Locate the cell with the specified text and output its [x, y] center coordinate. 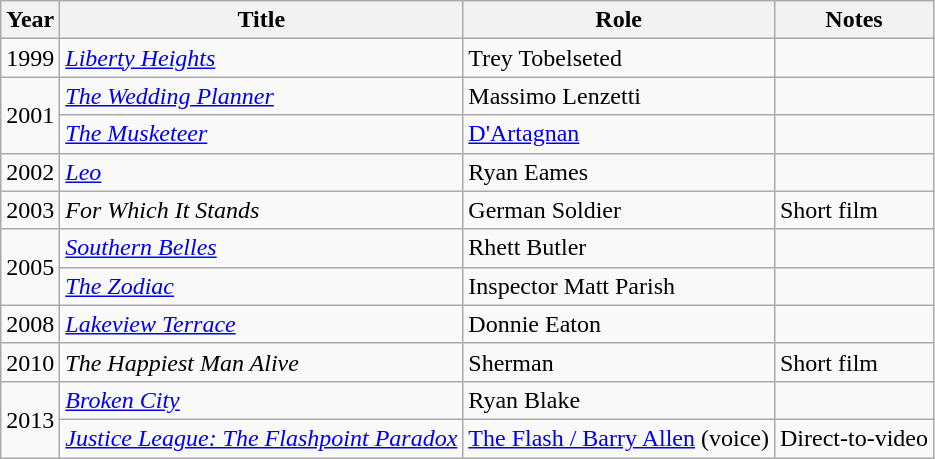
2001 [30, 115]
The Zodiac [262, 286]
German Soldier [619, 210]
Liberty Heights [262, 58]
Title [262, 20]
The Musketeer [262, 134]
Direct-to-video [854, 438]
Donnie Eaton [619, 324]
The Flash / Barry Allen (voice) [619, 438]
Ryan Blake [619, 400]
D'Artagnan [619, 134]
Southern Belles [262, 248]
The Happiest Man Alive [262, 362]
For Which It Stands [262, 210]
Justice League: The Flashpoint Paradox [262, 438]
2008 [30, 324]
Notes [854, 20]
2005 [30, 267]
Year [30, 20]
2013 [30, 419]
Broken City [262, 400]
2002 [30, 172]
The Wedding Planner [262, 96]
Trey Tobelseted [619, 58]
2010 [30, 362]
Inspector Matt Parish [619, 286]
Leo [262, 172]
Sherman [619, 362]
Role [619, 20]
1999 [30, 58]
Ryan Eames [619, 172]
Lakeview Terrace [262, 324]
2003 [30, 210]
Massimo Lenzetti [619, 96]
Rhett Butler [619, 248]
